Determine the [x, y] coordinate at the center of the cell enclosing the given text.  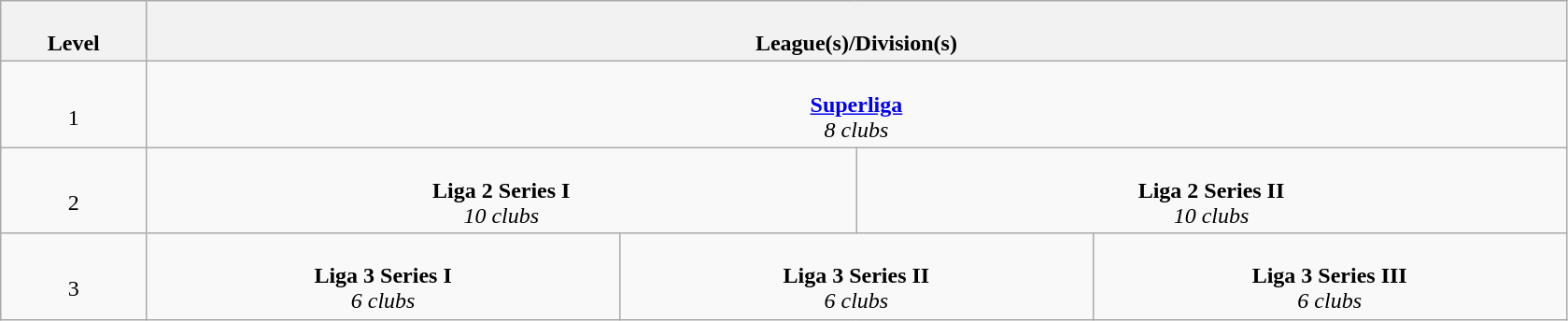
3 [74, 276]
League(s)/Division(s) [856, 32]
Liga 3 Series III 6 clubs [1330, 276]
Liga 3 Series I 6 clubs [383, 276]
2 [74, 190]
Superliga 8 clubs [856, 105]
1 [74, 105]
Liga 3 Series II 6 clubs [855, 276]
Liga 2 Series I 10 clubs [501, 190]
Level [74, 32]
Liga 2 Series II 10 clubs [1211, 190]
